Search for the cell housing the specified text and yield its [x, y] center coordinate. 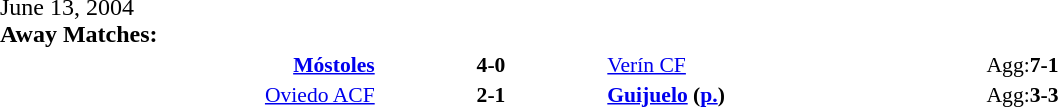
Verín CF [795, 64]
4-0 [492, 64]
